Capture the cell that displays the provided text and extract its [x, y] central coordinate. 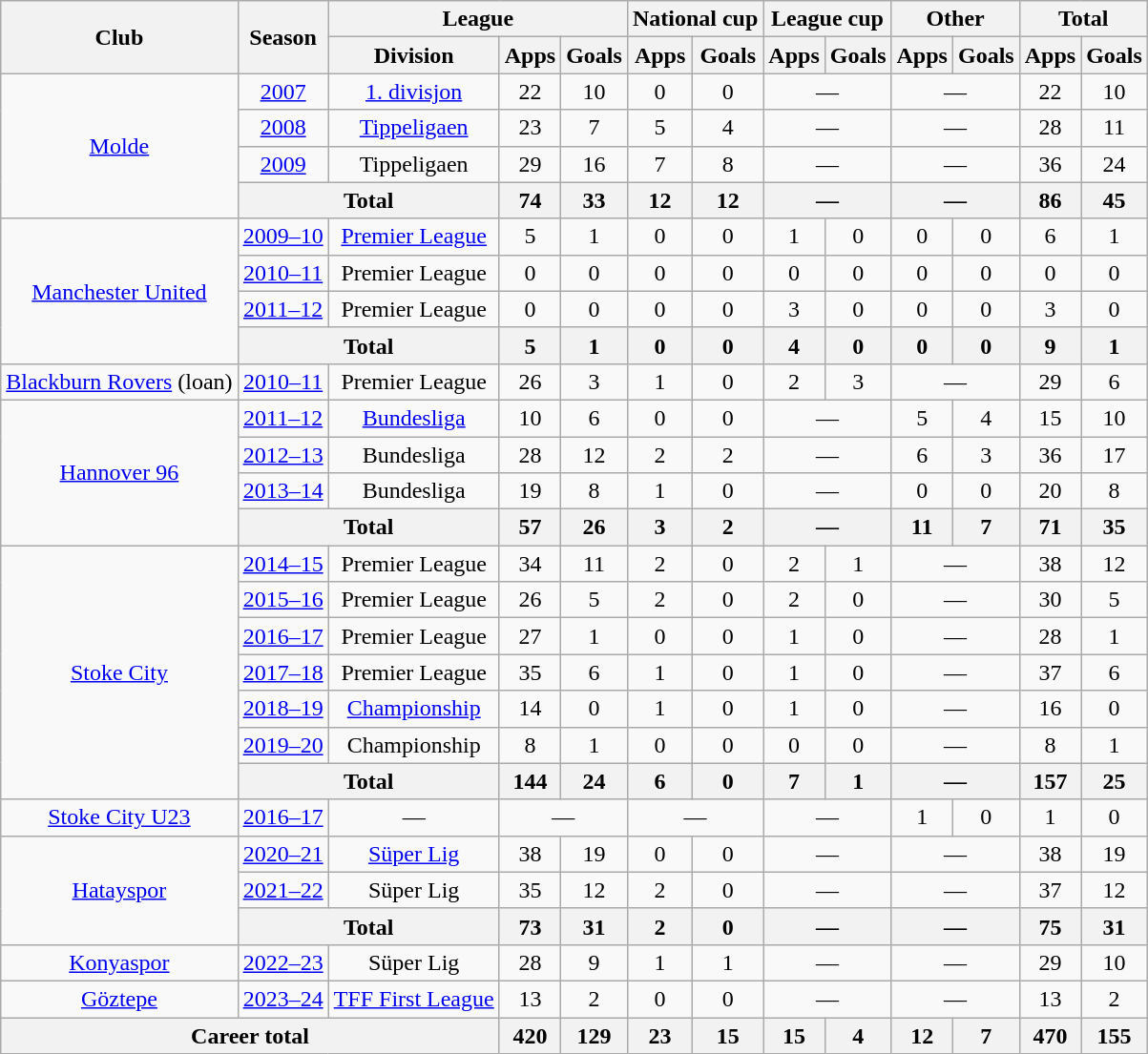
2021–22 [282, 890]
33 [595, 200]
2013–14 [282, 491]
86 [1050, 200]
420 [530, 1035]
30 [1050, 600]
2018–19 [282, 709]
Hatayspor [119, 890]
Hannover 96 [119, 472]
20 [1050, 491]
2012–13 [282, 455]
Division [414, 55]
27 [530, 636]
League cup [827, 19]
Other [955, 19]
75 [1050, 926]
Season [282, 37]
2017–18 [282, 672]
Stoke City [119, 672]
45 [1115, 200]
Konyaspor [119, 962]
2015–16 [282, 600]
34 [530, 564]
TFF First League [414, 999]
2014–15 [282, 564]
2007 [282, 92]
144 [530, 781]
71 [1050, 527]
1. divisjon [414, 92]
14 [530, 709]
73 [530, 926]
57 [530, 527]
National cup [695, 19]
2023–24 [282, 999]
155 [1115, 1035]
Göztepe [119, 999]
157 [1050, 781]
Career total [250, 1035]
League [477, 19]
2008 [282, 128]
470 [1050, 1035]
17 [1115, 455]
25 [1115, 781]
Blackburn Rovers (loan) [119, 382]
Manchester United [119, 291]
2009–10 [282, 237]
Stoke City U23 [119, 817]
129 [595, 1035]
Molde [119, 146]
Club [119, 37]
2020–21 [282, 854]
2009 [282, 164]
2022–23 [282, 962]
74 [530, 200]
2019–20 [282, 745]
